Provide the (x, y) coordinate of the cell's center where the given text is located.  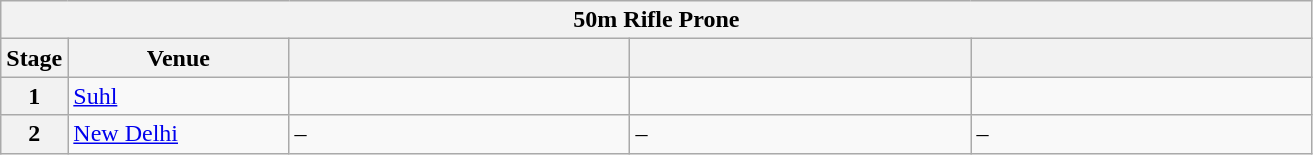
Stage (34, 58)
Suhl (178, 96)
New Delhi (178, 134)
Venue (178, 58)
1 (34, 96)
2 (34, 134)
50m Rifle Prone (656, 20)
